Return [X, Y] of the center of cell containing provided text 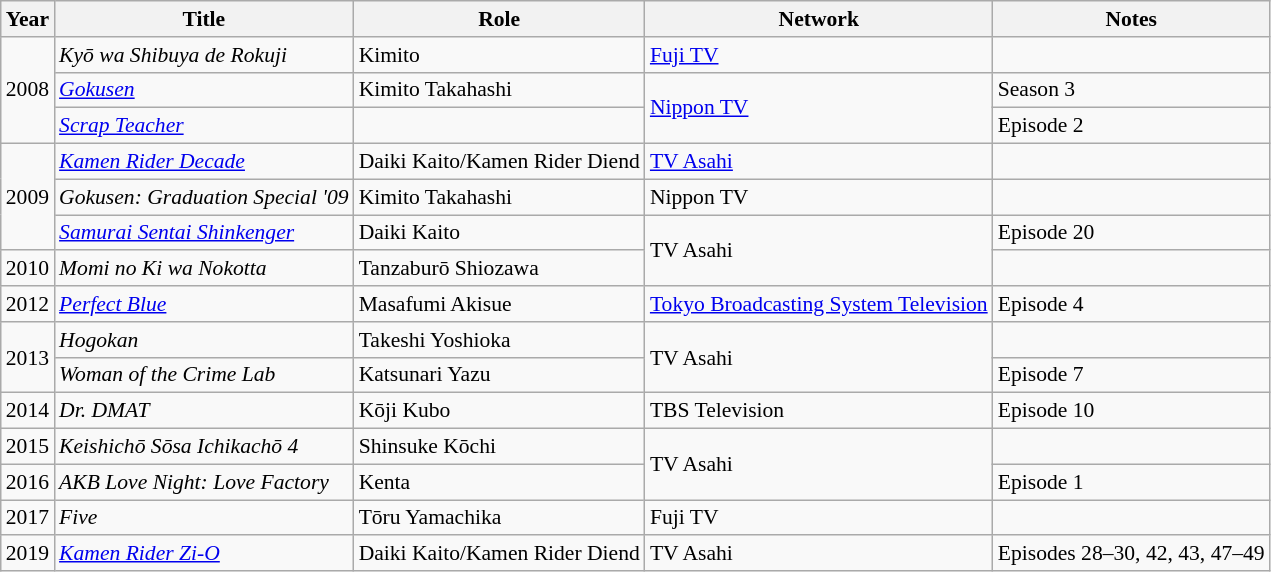
Episode 4 [1132, 304]
2019 [28, 554]
Masafumi Akisue [500, 304]
Kamen Rider Zi-O [204, 554]
Episode 7 [1132, 375]
Gokusen [204, 90]
2008 [28, 90]
Perfect Blue [204, 304]
Dr. DMAT [204, 411]
2014 [28, 411]
2017 [28, 518]
Takeshi Yoshioka [500, 340]
2013 [28, 358]
2016 [28, 482]
Momi no Ki wa Nokotta [204, 269]
Samurai Sentai Shinkenger [204, 233]
Tōru Yamachika [500, 518]
2012 [28, 304]
Shinsuke Kōchi [500, 447]
Tanzaburō Shiozawa [500, 269]
Notes [1132, 19]
Tokyo Broadcasting System Television [819, 304]
Episode 20 [1132, 233]
Scrap Teacher [204, 126]
Kimito [500, 55]
Network [819, 19]
Kōji Kubo [500, 411]
AKB Love Night: Love Factory [204, 482]
Title [204, 19]
TBS Television [819, 411]
Episode 2 [1132, 126]
Kenta [500, 482]
Episode 1 [1132, 482]
Keishichō Sōsa Ichikachō 4 [204, 447]
Role [500, 19]
Hogokan [204, 340]
Season 3 [1132, 90]
Kyō wa Shibuya de Rokuji [204, 55]
Daiki Kaito [500, 233]
2010 [28, 269]
Five [204, 518]
Kamen Rider Decade [204, 162]
Episode 10 [1132, 411]
Episodes 28–30, 42, 43, 47–49 [1132, 554]
2009 [28, 198]
Woman of the Crime Lab [204, 375]
2015 [28, 447]
Year [28, 19]
Gokusen: Graduation Special '09 [204, 197]
Katsunari Yazu [500, 375]
